Return the (X, Y) coordinate for the center point of the cell that contains the specified text.  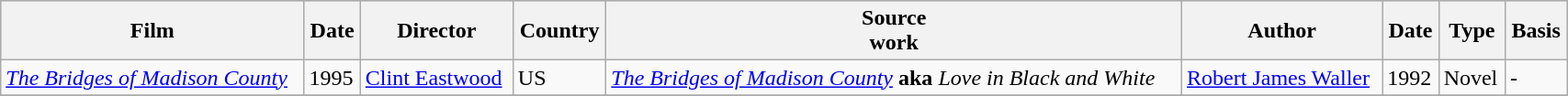
Film (152, 31)
1992 (1411, 78)
Type (1472, 31)
Basis (1536, 31)
Clint Eastwood (436, 78)
Sourcework (895, 31)
Director (436, 31)
1995 (333, 78)
Author (1282, 31)
Country (559, 31)
US (559, 78)
Robert James Waller (1282, 78)
Novel (1472, 78)
- (1536, 78)
The Bridges of Madison County aka Love in Black and White (895, 78)
The Bridges of Madison County (152, 78)
